Capture the cell that displays the provided text and extract its [X, Y] central coordinate. 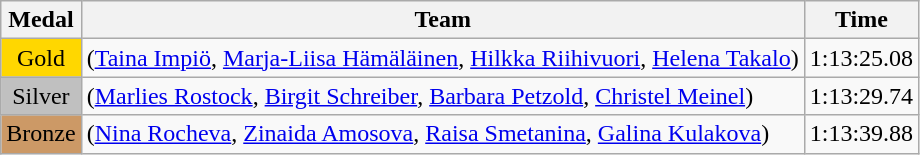
1:13:25.08 [861, 58]
(Nina Rocheva, Zinaida Amosova, Raisa Smetanina, Galina Kulakova) [442, 134]
(Marlies Rostock, Birgit Schreiber, Barbara Petzold, Christel Meinel) [442, 96]
Gold [41, 58]
Bronze [41, 134]
(Taina Impiö, Marja-Liisa Hämäläinen, Hilkka Riihivuori, Helena Takalo) [442, 58]
Time [861, 20]
1:13:29.74 [861, 96]
Medal [41, 20]
1:13:39.88 [861, 134]
Team [442, 20]
Silver [41, 96]
